Output the [X, Y] coordinate of the center of the cell containing the given text.  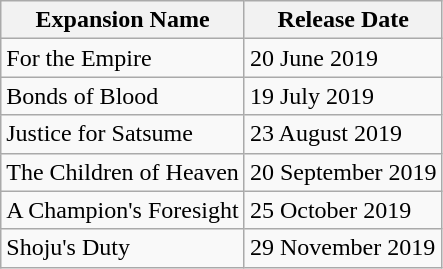
19 July 2019 [343, 96]
20 June 2019 [343, 58]
20 September 2019 [343, 172]
29 November 2019 [343, 248]
For the Empire [123, 58]
Bonds of Blood [123, 96]
23 August 2019 [343, 134]
Shoju's Duty [123, 248]
Release Date [343, 20]
A Champion's Foresight [123, 210]
The Children of Heaven [123, 172]
Expansion Name [123, 20]
25 October 2019 [343, 210]
Justice for Satsume [123, 134]
